Return the [x, y] coordinate for the center point of the cell that contains the specified text.  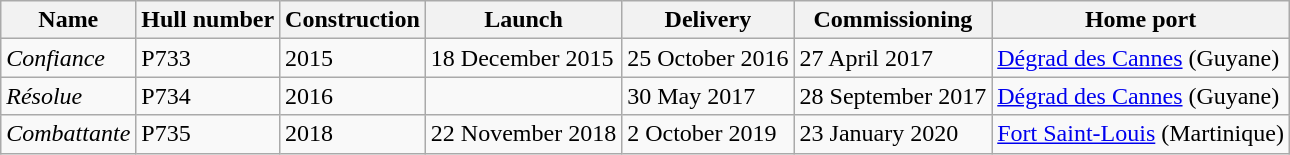
25 October 2016 [708, 58]
22 November 2018 [523, 134]
Construction [353, 20]
Commissioning [893, 20]
Confiance [68, 58]
P735 [208, 134]
28 September 2017 [893, 96]
Résolue [68, 96]
Hull number [208, 20]
Combattante [68, 134]
Delivery [708, 20]
2 October 2019 [708, 134]
2015 [353, 58]
Fort Saint-Louis (Martinique) [1141, 134]
Home port [1141, 20]
Launch [523, 20]
Name [68, 20]
2018 [353, 134]
P734 [208, 96]
27 April 2017 [893, 58]
P733 [208, 58]
23 January 2020 [893, 134]
30 May 2017 [708, 96]
2016 [353, 96]
18 December 2015 [523, 58]
